Provide the (x, y) coordinate of the cell's center where the given text is located.  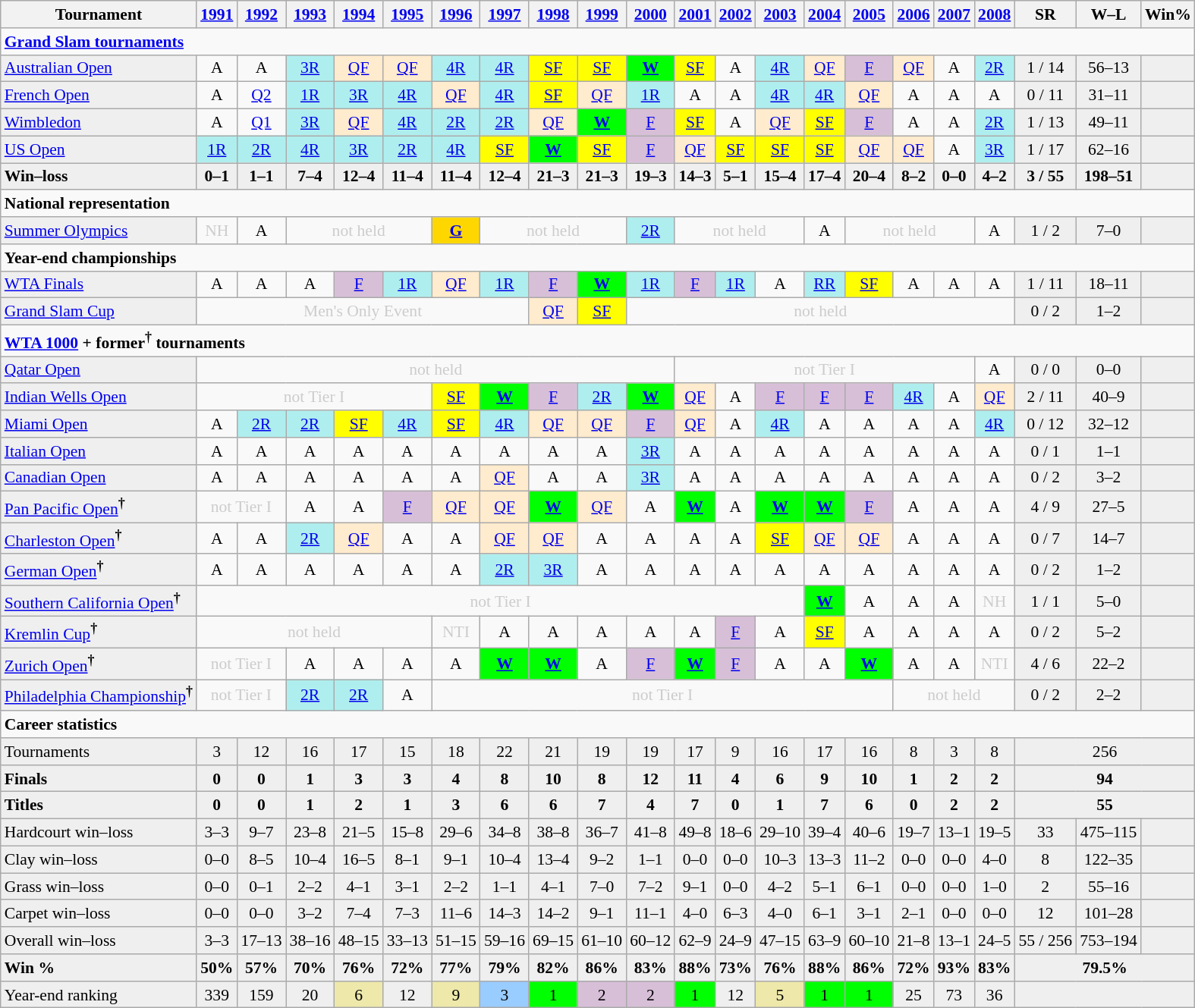
National representation (598, 204)
2003 (780, 14)
Year-end championships (598, 258)
2001 (695, 14)
Philadelphia Championship† (99, 695)
21–5 (359, 833)
Career statistics (598, 724)
55–16 (1109, 887)
Clay win–loss (99, 859)
1 / 11 (1046, 284)
Zurich Open† (99, 664)
Miami Open (99, 424)
9–7 (261, 833)
13–3 (824, 859)
69–15 (553, 940)
Titles (99, 805)
40–6 (869, 833)
29–6 (456, 833)
38–8 (553, 833)
79% (505, 968)
US Open (99, 149)
39–4 (824, 833)
18–6 (736, 833)
56–13 (1109, 68)
15–4 (780, 177)
20–4 (869, 177)
50% (217, 968)
1997 (505, 14)
11–1 (650, 914)
RR (824, 284)
23–8 (310, 833)
5–0 (1109, 601)
0 / 0 (1046, 370)
3 / 55 (1046, 177)
Pan Pacific Open† (99, 507)
57% (261, 968)
198–51 (1109, 177)
WTA 1000 + former† tournaments (598, 341)
9–2 (602, 859)
36–7 (602, 833)
475–115 (1109, 833)
4 / 9 (1046, 507)
Australian Open (99, 68)
21 (553, 752)
79.5% (1105, 968)
19–7 (914, 833)
62–9 (695, 940)
51–15 (456, 940)
60–10 (869, 940)
German Open† (99, 570)
27–5 (1109, 507)
4 / 6 (1046, 664)
Kremlin Cup† (99, 633)
1992 (261, 14)
0 / 12 (1046, 424)
1 / 17 (1046, 149)
48–15 (359, 940)
101–28 (1109, 914)
70% (310, 968)
Finals (99, 779)
24–9 (736, 940)
0 / 1 (1046, 451)
19–3 (650, 177)
W–L (1109, 14)
2007 (954, 14)
15–8 (407, 833)
7–3 (407, 914)
Italian Open (99, 451)
38–16 (310, 940)
13–4 (553, 859)
8–2 (914, 177)
Grand Slam tournaments (598, 42)
34–8 (505, 833)
55 / 256 (1046, 940)
Win–loss (99, 177)
5–2 (1109, 633)
24–5 (994, 940)
41–8 (650, 833)
16–5 (359, 859)
0 / 7 (1046, 539)
Grand Slam Cup (99, 312)
14–7 (1109, 539)
1994 (359, 14)
2005 (869, 14)
8–5 (261, 859)
18 (456, 752)
59–16 (505, 940)
Win % (99, 968)
122–35 (1109, 859)
73% (736, 968)
47–15 (780, 940)
Overall win–loss (99, 940)
11 (695, 779)
17–4 (824, 177)
10–3 (780, 859)
94 (1105, 779)
Southern California Open† (99, 601)
Q1 (261, 123)
33–13 (407, 940)
63–9 (824, 940)
G (456, 231)
1995 (407, 14)
29–10 (780, 833)
14–2 (553, 914)
Hardcourt win–loss (99, 833)
40–9 (1109, 397)
8–1 (407, 859)
22 (505, 752)
Indian Wells Open (99, 397)
1 / 2 (1046, 231)
6–3 (736, 914)
1–0 (994, 887)
2006 (914, 14)
Summer Olympics (99, 231)
22–2 (1109, 664)
2000 (650, 14)
Qatar Open (99, 370)
2–1 (914, 914)
17–13 (261, 940)
2004 (824, 14)
18–11 (1109, 284)
Grass win–loss (99, 887)
1993 (310, 14)
82% (553, 968)
93% (954, 968)
French Open (99, 96)
1 / 1 (1046, 601)
Charleston Open† (99, 539)
19–5 (994, 833)
1998 (553, 14)
Carpet win–loss (99, 914)
15 (407, 752)
Tournaments (99, 752)
Canadian Open (99, 478)
2002 (736, 14)
Tournament (99, 14)
1999 (602, 14)
55 (1105, 805)
61–10 (602, 940)
11–2 (869, 859)
77% (456, 968)
Win% (1168, 14)
Wimbledon (99, 123)
7–2 (650, 887)
1991 (217, 14)
1 / 13 (1046, 123)
WTA Finals (99, 284)
49–11 (1109, 123)
1996 (456, 14)
SR (1046, 14)
1 / 14 (1046, 68)
Men's Only Event (363, 312)
62–16 (1109, 149)
33 (1046, 833)
2 / 11 (1046, 397)
60–12 (650, 940)
0 / 11 (1046, 96)
31–11 (1109, 96)
753–194 (1109, 940)
11–6 (456, 914)
256 (1105, 752)
49–8 (695, 833)
Q2 (261, 96)
2008 (994, 14)
21–8 (914, 940)
32–12 (1109, 424)
